Extract the (x, y) coordinate from the center of the cell holding the provided text.  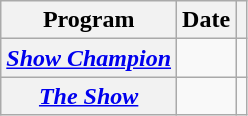
The Show (89, 96)
Date (206, 20)
Program (89, 20)
Show Champion (89, 58)
